Provide the [x, y] coordinate of the cell's center where the given text is located.  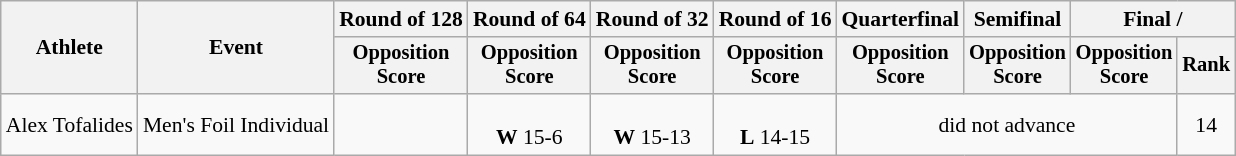
Round of 128 [401, 19]
Rank [1206, 66]
Final / [1153, 19]
Alex Tofalides [70, 124]
14 [1206, 124]
W 15-6 [530, 124]
Event [236, 48]
Round of 64 [530, 19]
W 15-13 [652, 124]
Athlete [70, 48]
Quarterfinal [901, 19]
Men's Foil Individual [236, 124]
Round of 16 [776, 19]
L 14-15 [776, 124]
did not advance [1008, 124]
Round of 32 [652, 19]
Semifinal [1018, 19]
